Identify which cell holds the provided text, then report its (X, Y) central coordinate. 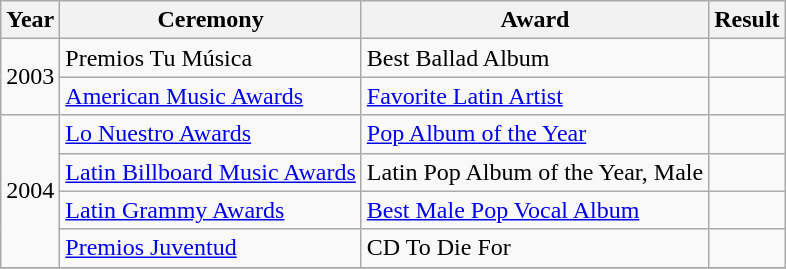
American Music Awards (211, 96)
2004 (30, 191)
Ceremony (211, 20)
Pop Album of the Year (534, 134)
Lo Nuestro Awards (211, 134)
Favorite Latin Artist (534, 96)
Latin Pop Album of the Year, Male (534, 172)
Latin Grammy Awards (211, 210)
Best Male Pop Vocal Album (534, 210)
Premios Juventud (211, 248)
2003 (30, 77)
CD To Die For (534, 248)
Year (30, 20)
Best Ballad Album (534, 58)
Result (747, 20)
Award (534, 20)
Latin Billboard Music Awards (211, 172)
Premios Tu Música (211, 58)
